Search for the cell housing the specified text and yield its (x, y) center coordinate. 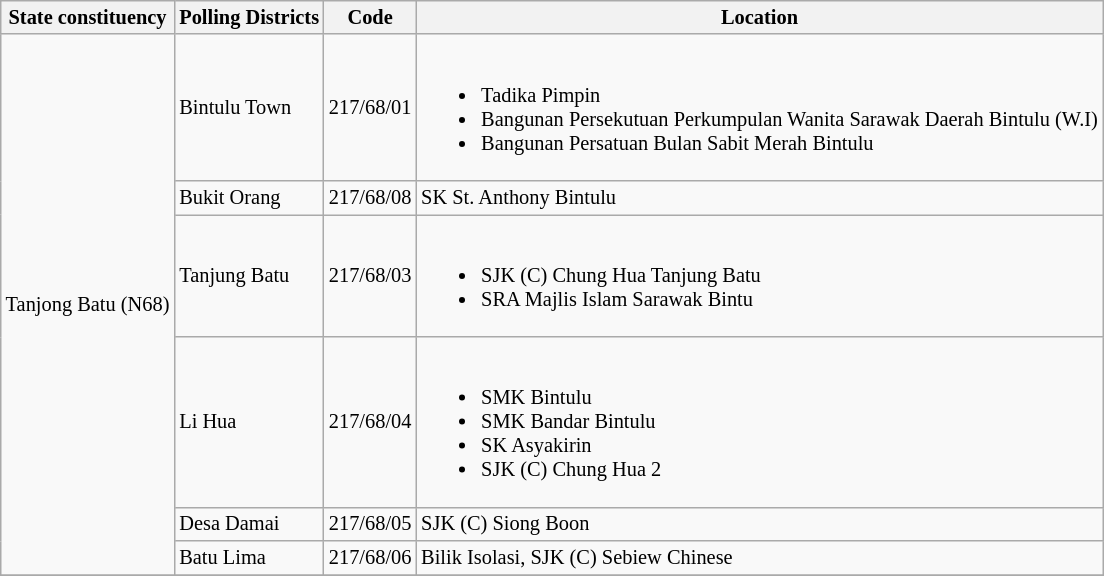
Tanjong Batu (N68) (88, 304)
SK St. Anthony Bintulu (759, 197)
Bukit Orang (249, 197)
217/68/05 (370, 524)
SJK (C) Siong Boon (759, 524)
SJK (C) Chung Hua Tanjung BatuSRA Majlis Islam Sarawak Bintu (759, 275)
217/68/03 (370, 275)
217/68/08 (370, 197)
Polling Districts (249, 17)
Bilik Isolasi, SJK (C) Sebiew Chinese (759, 558)
Bintulu Town (249, 107)
217/68/04 (370, 422)
State constituency (88, 17)
Li Hua (249, 422)
Desa Damai (249, 524)
Batu Lima (249, 558)
217/68/06 (370, 558)
Code (370, 17)
Tanjung Batu (249, 275)
Tadika PimpinBangunan Persekutuan Perkumpulan Wanita Sarawak Daerah Bintulu (W.I)Bangunan Persatuan Bulan Sabit Merah Bintulu (759, 107)
Location (759, 17)
217/68/01 (370, 107)
SMK BintuluSMK Bandar BintuluSK AsyakirinSJK (C) Chung Hua 2 (759, 422)
